Find where the given text appears and provide that cell's center as (x, y) coordinate. 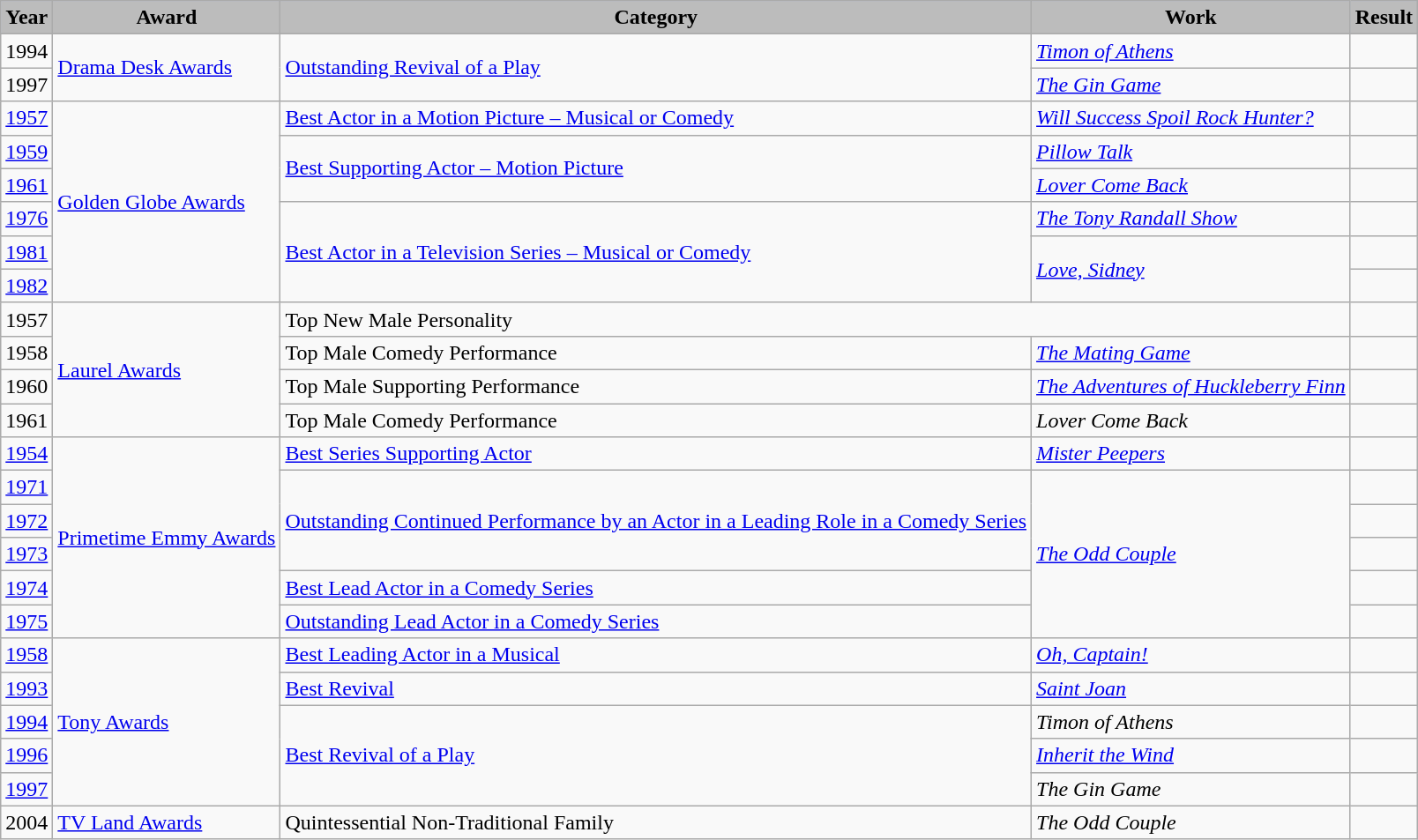
The Adventures of Huckleberry Finn (1191, 386)
Outstanding Revival of a Play (656, 68)
Top New Male Personality (815, 319)
Result (1384, 18)
Outstanding Lead Actor in a Comedy Series (656, 621)
Best Actor in a Television Series – Musical or Comedy (656, 252)
Drama Desk Awards (167, 68)
Best Leading Actor in a Musical (656, 655)
Oh, Captain! (1191, 655)
1974 (26, 588)
Tony Awards (167, 722)
Outstanding Continued Performance by an Actor in a Leading Role in a Comedy Series (656, 521)
Award (167, 18)
Love, Sidney (1191, 269)
Best Revival (656, 688)
1976 (26, 219)
1993 (26, 688)
1981 (26, 252)
Primetime Emmy Awards (167, 538)
Will Success Spoil Rock Hunter? (1191, 118)
1960 (26, 386)
Work (1191, 18)
Mister Peepers (1191, 454)
The Mating Game (1191, 353)
1971 (26, 487)
Best Lead Actor in a Comedy Series (656, 588)
1975 (26, 621)
Inherit the Wind (1191, 755)
Best Revival of a Play (656, 755)
1973 (26, 554)
1954 (26, 454)
The Tony Randall Show (1191, 219)
Quintessential Non-Traditional Family (656, 822)
1982 (26, 286)
1996 (26, 755)
Pillow Talk (1191, 152)
1972 (26, 521)
2004 (26, 822)
Best Supporting Actor – Motion Picture (656, 168)
TV Land Awards (167, 822)
Laurel Awards (167, 369)
Year (26, 18)
Top Male Supporting Performance (656, 386)
Best Actor in a Motion Picture – Musical or Comedy (656, 118)
Saint Joan (1191, 688)
1959 (26, 152)
Golden Globe Awards (167, 202)
Category (656, 18)
Best Series Supporting Actor (656, 454)
